Locate the cell with the specified text and output its (X, Y) center coordinate. 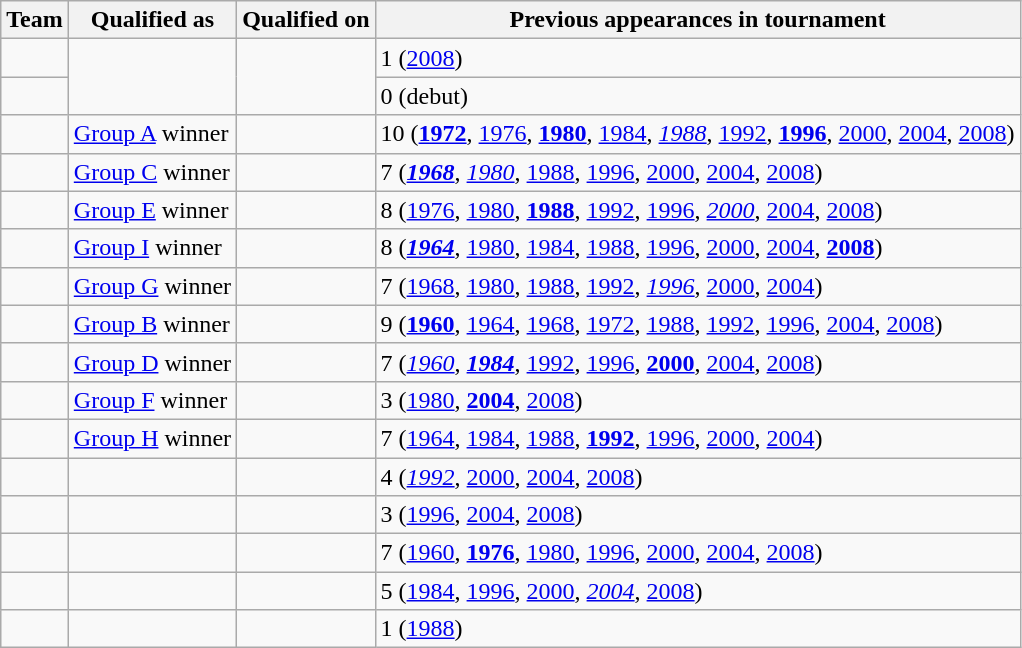
Group G winner (152, 286)
Group E winner (152, 210)
1 (1988) (698, 629)
Group I winner (152, 248)
Group D winner (152, 362)
7 (1968, 1980, 1988, 1996, 2000, 2004, 2008) (698, 172)
8 (1976, 1980, 1988, 1992, 1996, 2000, 2004, 2008) (698, 210)
4 (1992, 2000, 2004, 2008) (698, 477)
0 (debut) (698, 96)
Previous appearances in tournament (698, 20)
10 (1972, 1976, 1980, 1984, 1988, 1992, 1996, 2000, 2004, 2008) (698, 134)
Qualified as (152, 20)
1 (2008) (698, 58)
Qualified on (306, 20)
Team (35, 20)
7 (1960, 1984, 1992, 1996, 2000, 2004, 2008) (698, 362)
7 (1968, 1980, 1988, 1992, 1996, 2000, 2004) (698, 286)
Group H winner (152, 438)
Group A winner (152, 134)
Group F winner (152, 400)
3 (1980, 2004, 2008) (698, 400)
3 (1996, 2004, 2008) (698, 515)
9 (1960, 1964, 1968, 1972, 1988, 1992, 1996, 2004, 2008) (698, 324)
5 (1984, 1996, 2000, 2004, 2008) (698, 591)
Group B winner (152, 324)
8 (1964, 1980, 1984, 1988, 1996, 2000, 2004, 2008) (698, 248)
Group C winner (152, 172)
7 (1960, 1976, 1980, 1996, 2000, 2004, 2008) (698, 553)
7 (1964, 1984, 1988, 1992, 1996, 2000, 2004) (698, 438)
